Search for the cell housing the specified text and yield its [x, y] center coordinate. 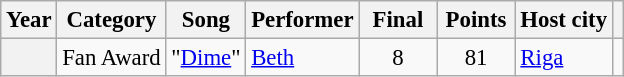
Year [29, 20]
Category [112, 20]
Riga [564, 58]
Song [206, 20]
Fan Award [112, 58]
Host city [564, 20]
Final [398, 20]
Performer [302, 20]
8 [398, 58]
Beth [302, 58]
"Dime" [206, 58]
Points [476, 20]
81 [476, 58]
